Detect which cell encompasses the target text, then output its [x, y] center coordinate. 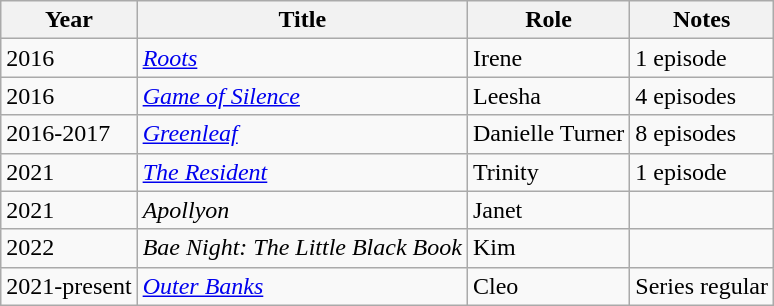
Leesha [548, 96]
Trinity [548, 172]
Janet [548, 210]
Series regular [702, 286]
Role [548, 20]
2021-present [69, 286]
4 episodes [702, 96]
8 episodes [702, 134]
Roots [302, 58]
Irene [548, 58]
Game of Silence [302, 96]
Bae Night: The Little Black Book [302, 248]
Notes [702, 20]
Year [69, 20]
Greenleaf [302, 134]
Outer Banks [302, 286]
2022 [69, 248]
Apollyon [302, 210]
Cleo [548, 286]
Danielle Turner [548, 134]
Kim [548, 248]
The Resident [302, 172]
Title [302, 20]
2016-2017 [69, 134]
